For the text-containing cell, return its midpoint in (X, Y) coordinate format. 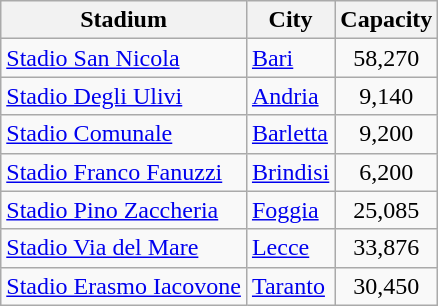
City (290, 20)
Stadium (124, 20)
Andria (290, 96)
Stadio Erasmo Iacovone (124, 286)
Taranto (290, 286)
Lecce (290, 248)
Foggia (290, 210)
Bari (290, 58)
30,450 (386, 286)
Barletta (290, 134)
Stadio Franco Fanuzzi (124, 172)
Stadio Via del Mare (124, 248)
25,085 (386, 210)
Stadio Degli Ulivi (124, 96)
Stadio Comunale (124, 134)
Stadio Pino Zaccheria (124, 210)
Stadio San Nicola (124, 58)
Brindisi (290, 172)
Capacity (386, 20)
9,140 (386, 96)
9,200 (386, 134)
33,876 (386, 248)
6,200 (386, 172)
58,270 (386, 58)
